Find where the given text appears and provide that cell's center as (X, Y) coordinate. 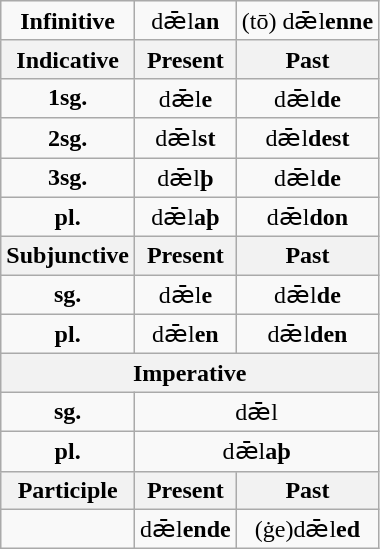
dǣl (257, 412)
dǣldon (307, 217)
Infinitive (68, 21)
3sg. (68, 178)
(tō) dǣlenne (307, 21)
dǣlan (186, 21)
Participle (68, 490)
dǣldest (307, 138)
Subjunctive (68, 256)
Indicative (68, 59)
Imperative (190, 373)
dǣlende (186, 529)
dǣlþ (186, 178)
1sg. (68, 98)
dǣlen (186, 334)
2sg. (68, 138)
dǣlst (186, 138)
dǣlden (307, 334)
(ġe)dǣled (307, 529)
